Provide the [x, y] coordinate of the cell's center where the given text is located.  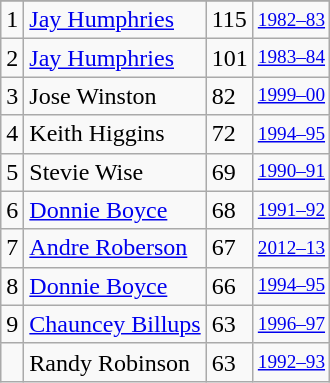
1996–97 [291, 324]
Keith Higgins [115, 134]
7 [12, 248]
8 [12, 286]
101 [230, 58]
1992–93 [291, 362]
1983–84 [291, 58]
2012–13 [291, 248]
Chauncey Billups [115, 324]
9 [12, 324]
1990–91 [291, 172]
1991–92 [291, 210]
1982–83 [291, 20]
1 [12, 20]
68 [230, 210]
Jose Winston [115, 96]
Randy Robinson [115, 362]
6 [12, 210]
66 [230, 286]
3 [12, 96]
2 [12, 58]
72 [230, 134]
4 [12, 134]
115 [230, 20]
69 [230, 172]
5 [12, 172]
1999–00 [291, 96]
Andre Roberson [115, 248]
Stevie Wise [115, 172]
82 [230, 96]
67 [230, 248]
